From the cell containing the given text, extract its center point as (X, Y) coordinate. 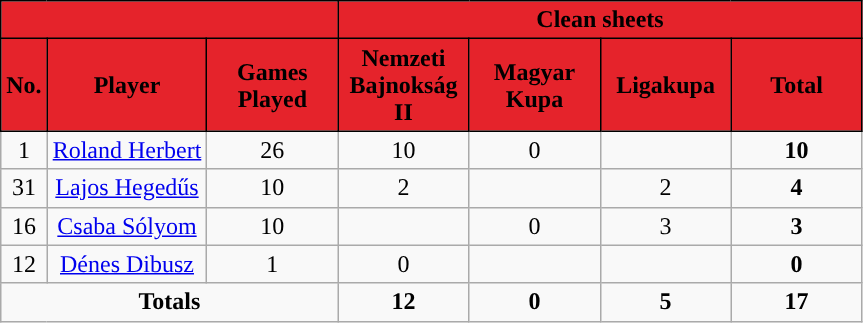
16 (24, 226)
Magyar Kupa (534, 85)
Csaba Sólyom (127, 226)
Games Played (272, 85)
Roland Herbert (127, 150)
Clean sheets (600, 20)
Player (127, 85)
Nemzeti Bajnokság II (404, 85)
Dénes Dibusz (127, 264)
17 (796, 302)
Total (796, 85)
4 (796, 188)
31 (24, 188)
Ligakupa (666, 85)
5 (666, 302)
Totals (170, 302)
No. (24, 85)
Lajos Hegedűs (127, 188)
26 (272, 150)
